Locate the cell with the specified text and output its [x, y] center coordinate. 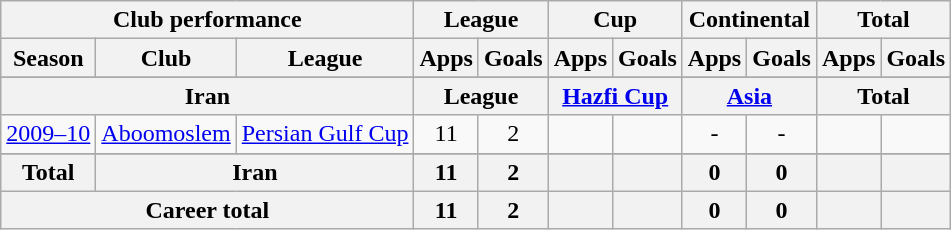
Aboomoslem [166, 134]
Persian Gulf Cup [325, 134]
Season [48, 58]
Club [166, 58]
Continental [749, 20]
Asia [749, 96]
Career total [208, 210]
Club performance [208, 20]
Cup [615, 20]
2009–10 [48, 134]
Hazfi Cup [615, 96]
